For the text-containing cell, return its midpoint in [x, y] coordinate format. 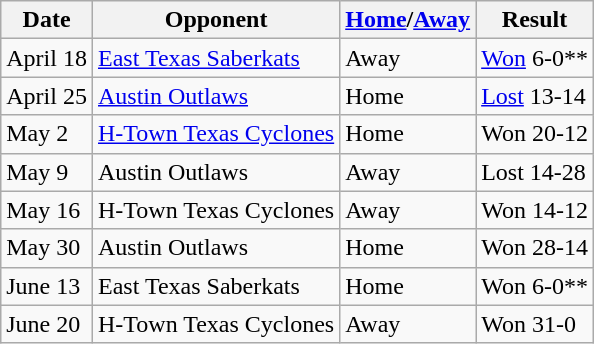
Won 14-12 [535, 210]
June 13 [47, 286]
April 18 [47, 58]
Lost 14-28 [535, 172]
June 20 [47, 324]
Lost 13-14 [535, 96]
May 16 [47, 210]
Home/Away [408, 20]
Opponent [216, 20]
Result [535, 20]
May 2 [47, 134]
May 30 [47, 248]
Won 28-14 [535, 248]
May 9 [47, 172]
April 25 [47, 96]
Won 20-12 [535, 134]
Date [47, 20]
Won 31-0 [535, 324]
